Search for the cell housing the specified text and yield its (X, Y) center coordinate. 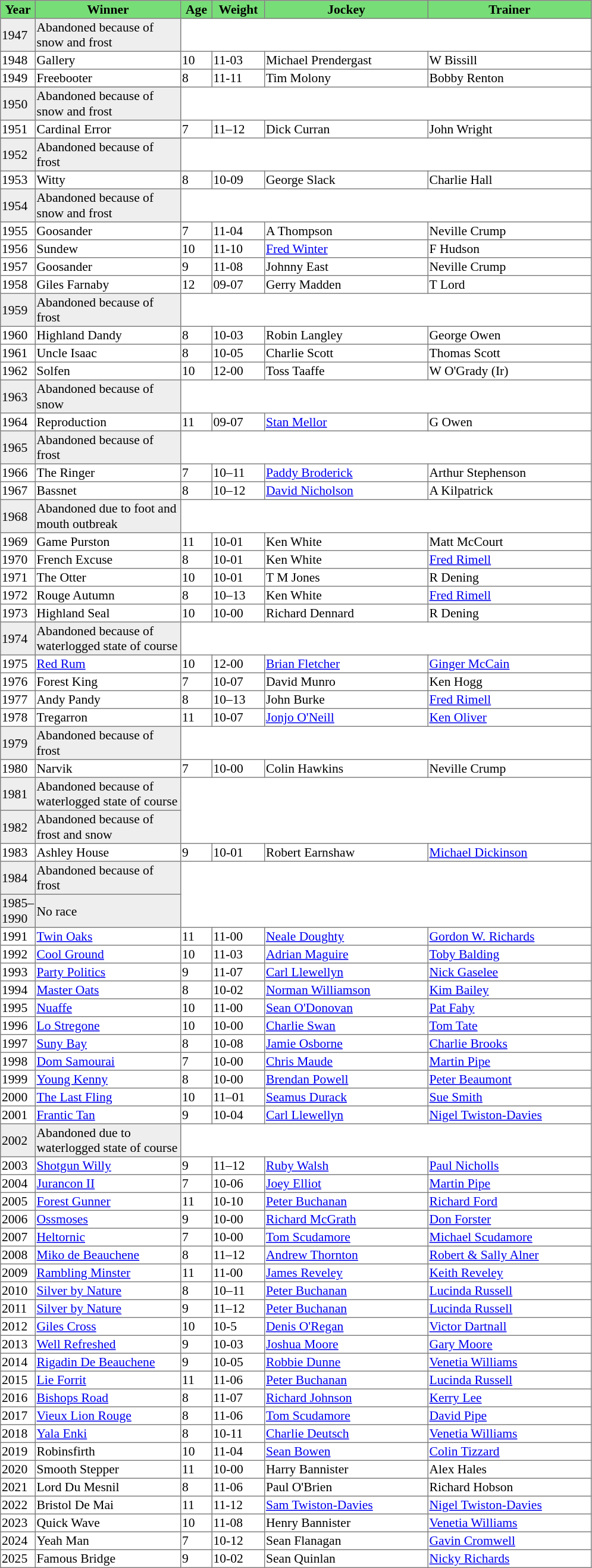
Bristol De Mai (108, 1505)
1994 (18, 990)
Keith Reveley (509, 1273)
James Reveley (346, 1273)
Master Oats (108, 990)
W Bissill (509, 60)
Johnny East (346, 267)
1982 (18, 827)
Frantic Tan (108, 1115)
Abandoned because of frost and snow (108, 827)
A Kilpatrick (509, 491)
Jamie Osborne (346, 1044)
11-12 (238, 1505)
10–12 (238, 491)
Dick Curran (346, 129)
2005 (18, 1201)
Henry Bannister (346, 1523)
Nuaffe (108, 1008)
Vieux Lion Rouge (108, 1416)
Witty (108, 180)
Abandoned due to waterlogged state of course (108, 1141)
1962 (18, 371)
1961 (18, 353)
1973 (18, 613)
Paddy Broderick (346, 473)
Sean Quinlan (346, 1558)
2012 (18, 1326)
Winner (108, 10)
2015 (18, 1380)
Ruby Walsh (346, 1166)
1959 (18, 310)
2001 (18, 1115)
2004 (18, 1183)
12 (196, 285)
1963 (18, 396)
1947 (18, 35)
1971 (18, 577)
Rouge Autumn (108, 595)
Bobby Renton (509, 78)
Well Refreshed (108, 1344)
Dom Samourai (108, 1061)
10-5 (238, 1326)
Weight (238, 10)
Party Politics (108, 972)
Harry Bannister (346, 1469)
1965 (18, 448)
2014 (18, 1362)
Gavin Cromwell (509, 1541)
John Burke (346, 699)
2023 (18, 1523)
David Pipe (509, 1416)
John Wright (509, 129)
Robert Earnshaw (346, 852)
1976 (18, 682)
Pat Fahy (509, 1008)
1958 (18, 285)
Adrian Maguire (346, 954)
T M Jones (346, 577)
Famous Bridge (108, 1558)
David Nicholson (346, 491)
Smooth Stepper (108, 1469)
Toby Balding (509, 954)
Brian Fletcher (346, 664)
1991 (18, 936)
Robin Langley (346, 335)
Charlie Hall (509, 180)
Forest Gunner (108, 1201)
Ginger McCain (509, 664)
1977 (18, 699)
10-06 (238, 1183)
Kim Bailey (509, 990)
Robbie Dunne (346, 1362)
1969 (18, 542)
10-12 (238, 1541)
Quick Wave (108, 1523)
Giles Farnaby (108, 285)
Yala Enki (108, 1433)
1949 (18, 78)
1953 (18, 180)
Thomas Scott (509, 353)
Peter Beaumont (509, 1079)
Sean Bowen (346, 1451)
Richard Hobson (509, 1487)
1952 (18, 155)
1964 (18, 422)
Nicky Richards (509, 1558)
Richard Ford (509, 1201)
Andy Pandy (108, 699)
David Munro (346, 682)
Heltornic (108, 1237)
Rigadin De Beauchene (108, 1362)
2009 (18, 1273)
Colin Hawkins (346, 769)
10-10 (238, 1201)
The Ringer (108, 473)
Lord Du Mesnil (108, 1487)
2000 (18, 1097)
Lie Forrit (108, 1380)
Trainer (509, 10)
1992 (18, 954)
2022 (18, 1505)
Lo Stregone (108, 1026)
1999 (18, 1079)
1997 (18, 1044)
2007 (18, 1237)
11-11 (238, 78)
Shotgun Willy (108, 1166)
F Hudson (509, 249)
2018 (18, 1433)
Neale Doughty (346, 936)
2002 (18, 1141)
Richard Dennard (346, 613)
Young Kenny (108, 1079)
Cool Ground (108, 954)
Arthur Stephenson (509, 473)
1975 (18, 664)
Red Rum (108, 664)
Solfen (108, 371)
Andrew Thornton (346, 1255)
Game Purston (108, 542)
Kerry Lee (509, 1398)
2010 (18, 1291)
1967 (18, 491)
Tregarron (108, 717)
George Owen (509, 335)
Abandoned because of snow (108, 396)
Ken Oliver (509, 717)
2013 (18, 1344)
Paul Nicholls (509, 1166)
Uncle Isaac (108, 353)
Charlie Deutsch (346, 1433)
2008 (18, 1255)
Yeah Man (108, 1541)
Abandoned due to foot and mouth outbreak (108, 516)
Joey Elliot (346, 1183)
2019 (18, 1451)
Richard Johnson (346, 1398)
Michael Dickinson (509, 852)
10-04 (238, 1115)
Ashley House (108, 852)
Toss Taaffe (346, 371)
Giles Cross (108, 1326)
Chris Maude (346, 1061)
Reproduction (108, 422)
1957 (18, 267)
Freebooter (108, 78)
1968 (18, 516)
The Otter (108, 577)
Suny Bay (108, 1044)
W O'Grady (Ir) (509, 371)
Year (18, 10)
10-09 (238, 180)
Tim Molony (346, 78)
Jockey (346, 10)
Sundew (108, 249)
1970 (18, 560)
2025 (18, 1558)
Highland Seal (108, 613)
Narvik (108, 769)
Alex Hales (509, 1469)
1966 (18, 473)
1951 (18, 129)
Age (196, 10)
1993 (18, 972)
Richard McGrath (346, 1219)
Matt McCourt (509, 542)
1998 (18, 1061)
No race (108, 911)
2017 (18, 1416)
Charlie Scott (346, 353)
Ken Hogg (509, 682)
Nick Gaselee (509, 972)
2024 (18, 1541)
Miko de Beauchene (108, 1255)
Denis O'Regan (346, 1326)
Norman Williamson (346, 990)
Colin Tizzard (509, 1451)
Forest King (108, 682)
French Excuse (108, 560)
Bishops Road (108, 1398)
Joshua Moore (346, 1344)
1984 (18, 878)
2016 (18, 1398)
1995 (18, 1008)
Michael Scudamore (509, 1237)
1974 (18, 639)
2011 (18, 1308)
Tom Tate (509, 1026)
1985–1990 (18, 911)
1948 (18, 60)
1996 (18, 1026)
Fred Winter (346, 249)
2003 (18, 1166)
Highland Dandy (108, 335)
Paul O'Brien (346, 1487)
Gordon W. Richards (509, 936)
11–01 (238, 1097)
T Lord (509, 285)
2021 (18, 1487)
Jonjo O'Neill (346, 717)
11-10 (238, 249)
Robinsfirth (108, 1451)
Bassnet (108, 491)
1960 (18, 335)
1955 (18, 231)
1950 (18, 104)
Sue Smith (509, 1097)
Cardinal Error (108, 129)
10-08 (238, 1044)
Michael Prendergast (346, 60)
Gallery (108, 60)
1979 (18, 743)
Twin Oaks (108, 936)
Robert & Sally Alner (509, 1255)
The Last Fling (108, 1097)
2006 (18, 1219)
Sean O'Donovan (346, 1008)
10-11 (238, 1433)
G Owen (509, 422)
Charlie Swan (346, 1026)
George Slack (346, 180)
Gary Moore (509, 1344)
A Thompson (346, 231)
Sean Flanagan (346, 1541)
1978 (18, 717)
Don Forster (509, 1219)
Brendan Powell (346, 1079)
Gerry Madden (346, 285)
1954 (18, 205)
Sam Twiston-Davies (346, 1505)
Stan Mellor (346, 422)
Seamus Durack (346, 1097)
1981 (18, 794)
Victor Dartnall (509, 1326)
1956 (18, 249)
Ossmoses (108, 1219)
Charlie Brooks (509, 1044)
2020 (18, 1469)
1983 (18, 852)
Rambling Minster (108, 1273)
1980 (18, 769)
Jurancon II (108, 1183)
1972 (18, 595)
